Identify which cell holds the provided text, then report its (X, Y) central coordinate. 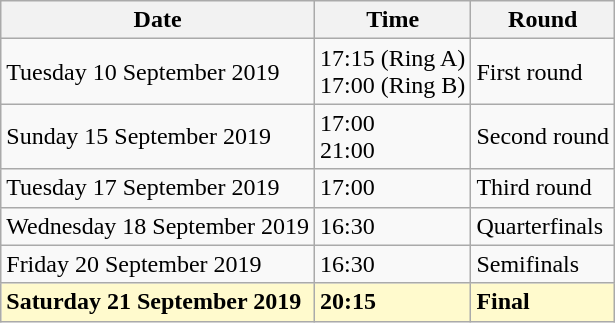
Saturday 21 September 2019 (158, 302)
Third round (543, 188)
Final (543, 302)
Semifinals (543, 264)
Round (543, 20)
First round (543, 72)
17:15 (Ring A)17:00 (Ring B) (392, 72)
Second round (543, 136)
20:15 (392, 302)
Sunday 15 September 2019 (158, 136)
Friday 20 September 2019 (158, 264)
Quarterfinals (543, 226)
17:0021:00 (392, 136)
Tuesday 10 September 2019 (158, 72)
Time (392, 20)
Tuesday 17 September 2019 (158, 188)
17:00 (392, 188)
Wednesday 18 September 2019 (158, 226)
Date (158, 20)
